Identify which cell holds the provided text, then report its (X, Y) central coordinate. 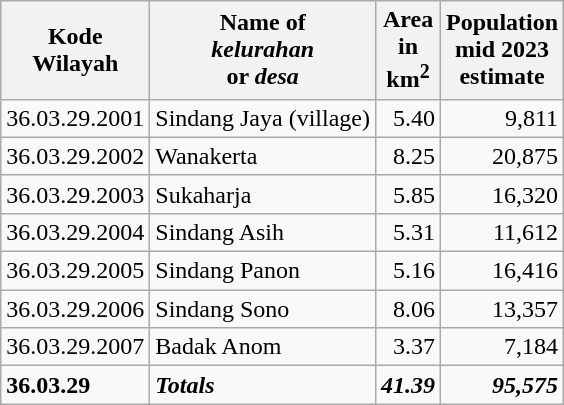
5.85 (408, 194)
16,320 (502, 194)
Sindang Asih (263, 232)
8.06 (408, 309)
Sindang Panon (263, 271)
5.31 (408, 232)
36.03.29.2001 (76, 118)
13,357 (502, 309)
Sukaharja (263, 194)
41.39 (408, 385)
Sindang Sono (263, 309)
20,875 (502, 156)
8.25 (408, 156)
Sindang Jaya (village) (263, 118)
5.16 (408, 271)
Kode Wilayah (76, 50)
36.03.29.2006 (76, 309)
36.03.29 (76, 385)
Totals (263, 385)
16,416 (502, 271)
95,575 (502, 385)
9,811 (502, 118)
7,184 (502, 347)
36.03.29.2002 (76, 156)
Wanakerta (263, 156)
Area in km2 (408, 50)
36.03.29.2003 (76, 194)
Badak Anom (263, 347)
36.03.29.2004 (76, 232)
3.37 (408, 347)
5.40 (408, 118)
Name of kelurahan or desa (263, 50)
36.03.29.2005 (76, 271)
11,612 (502, 232)
Populationmid 2023estimate (502, 50)
36.03.29.2007 (76, 347)
